Identify which cell holds the provided text, then report its [X, Y] central coordinate. 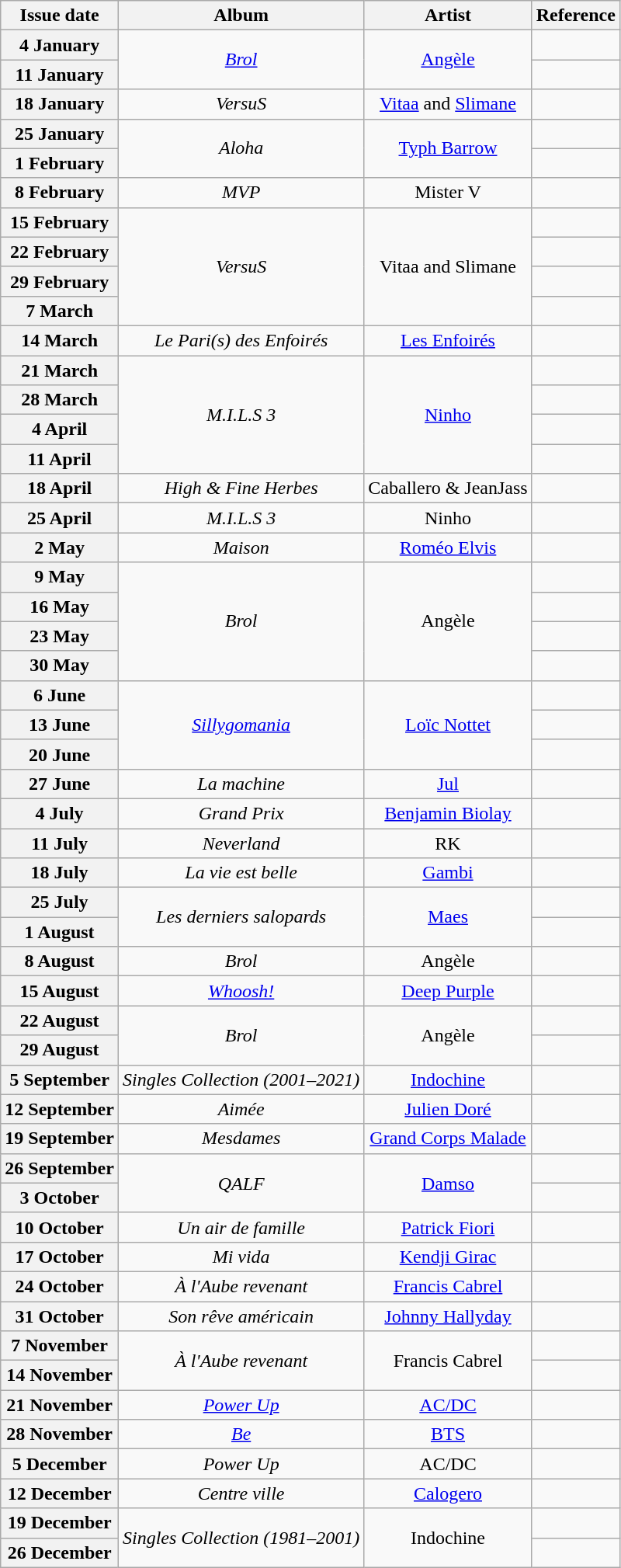
1 August [60, 932]
29 February [60, 281]
Be [241, 1434]
Kendji Girac [448, 1257]
26 December [60, 1552]
5 September [60, 1080]
6 June [60, 695]
18 July [60, 873]
High & Fine Herbes [241, 488]
Album [241, 16]
24 October [60, 1286]
QALF [241, 1183]
Mesdames [241, 1139]
Artist [448, 16]
22 February [60, 252]
11 January [60, 75]
12 September [60, 1109]
Benjamin Biolay [448, 813]
25 January [60, 134]
Loïc Nottet [448, 725]
22 August [60, 1020]
Sillygomania [241, 725]
La machine [241, 784]
30 May [60, 666]
Maison [241, 548]
7 November [60, 1346]
Grand Prix [241, 813]
29 August [60, 1050]
Son rêve américain [241, 1316]
Typh Barrow [448, 148]
23 May [60, 636]
Johnny Hallyday [448, 1316]
Aloha [241, 148]
Le Pari(s) des Enfoirés [241, 340]
Patrick Fiori [448, 1227]
Mister V [448, 193]
MVP [241, 193]
La vie est belle [241, 873]
12 December [60, 1493]
Gambi [448, 873]
Mi vida [241, 1257]
Maes [448, 917]
RK [448, 843]
Jul [448, 784]
Calogero [448, 1493]
BTS [448, 1434]
4 January [60, 45]
8 February [60, 193]
1 February [60, 163]
3 October [60, 1198]
13 June [60, 725]
26 September [60, 1168]
28 November [60, 1434]
Un air de famille [241, 1227]
Singles Collection (2001–2021) [241, 1080]
19 September [60, 1139]
9 May [60, 577]
15 August [60, 991]
Deep Purple [448, 991]
Reference [576, 16]
16 May [60, 607]
10 October [60, 1227]
17 October [60, 1257]
2 May [60, 548]
Caballero & JeanJass [448, 488]
Grand Corps Malade [448, 1139]
14 November [60, 1375]
Damso [448, 1183]
27 June [60, 784]
Aimée [241, 1109]
Julien Doré [448, 1109]
28 March [60, 400]
11 July [60, 843]
18 April [60, 488]
15 February [60, 222]
7 March [60, 311]
Issue date [60, 16]
Centre ville [241, 1493]
21 March [60, 370]
18 January [60, 104]
20 June [60, 754]
Roméo Elvis [448, 548]
21 November [60, 1405]
Singles Collection (1981–2001) [241, 1538]
11 April [60, 459]
4 July [60, 813]
8 August [60, 961]
14 March [60, 340]
25 April [60, 518]
Whoosh! [241, 991]
25 July [60, 902]
Neverland [241, 843]
Les Enfoirés [448, 340]
Les derniers salopards [241, 917]
4 April [60, 429]
19 December [60, 1523]
5 December [60, 1464]
31 October [60, 1316]
